Output the [X, Y] coordinate of the center of the cell containing the given text.  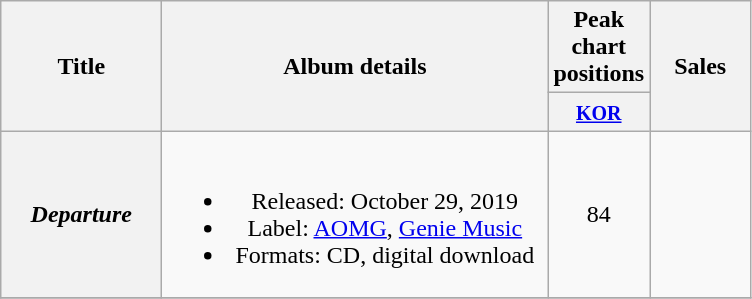
Departure [82, 214]
Sales [700, 66]
KOR [599, 112]
Album details [355, 66]
84 [599, 214]
Peak chart positions [599, 47]
Title [82, 66]
Released: October 29, 2019Label: AOMG, Genie MusicFormats: CD, digital download [355, 214]
